Extract the [x, y] coordinate from the center of the cell holding the provided text.  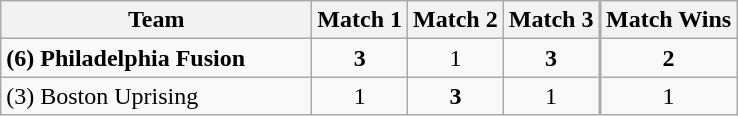
Match 1 [360, 20]
Team [156, 20]
(3) Boston Uprising [156, 96]
Match Wins [668, 20]
(6) Philadelphia Fusion [156, 58]
2 [668, 58]
Match 2 [456, 20]
Match 3 [551, 20]
